From the cell containing the given text, extract its center point as (X, Y) coordinate. 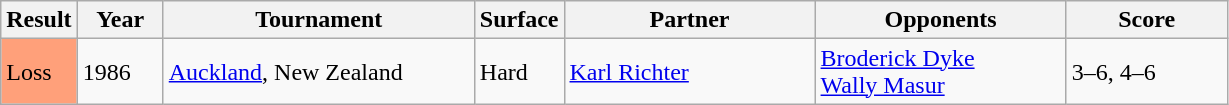
3–6, 4–6 (1146, 72)
Hard (519, 72)
Opponents (940, 20)
Partner (690, 20)
Year (120, 20)
Result (39, 20)
Broderick Dyke Wally Masur (940, 72)
Karl Richter (690, 72)
1986 (120, 72)
Score (1146, 20)
Surface (519, 20)
Loss (39, 72)
Auckland, New Zealand (318, 72)
Tournament (318, 20)
